Output the (x, y) coordinate of the center of the cell containing the given text.  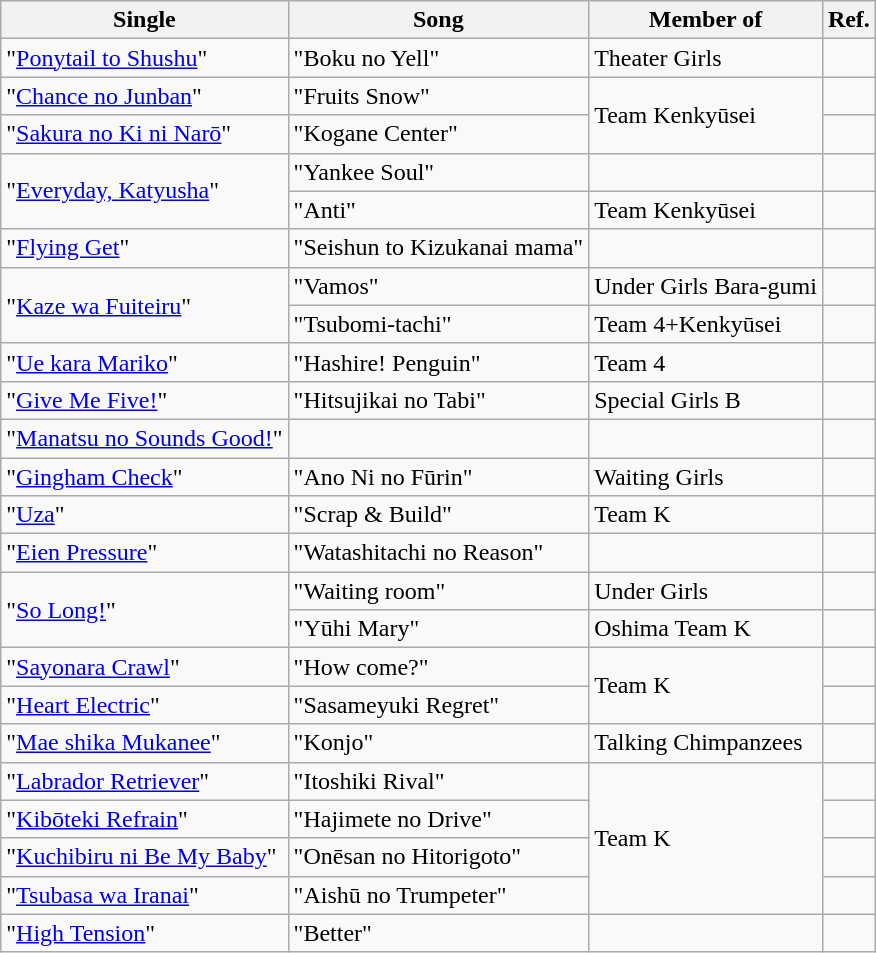
"Hajimete no Drive" (438, 819)
"Onēsan no Hitorigoto" (438, 857)
"Hashire! Penguin" (438, 362)
Member of (706, 20)
"Ue kara Mariko" (144, 362)
"How come?" (438, 667)
"Flying Get" (144, 248)
"Ponytail to Shushu" (144, 58)
"Kaze wa Fuiteiru" (144, 305)
Single (144, 20)
"Konjo" (438, 743)
Waiting Girls (706, 477)
"So Long!" (144, 610)
"Anti" (438, 210)
"Sasameyuki Regret" (438, 705)
"Everyday, Katyusha" (144, 191)
"Yankee Soul" (438, 172)
"Kuchibiru ni Be My Baby" (144, 857)
"Sayonara Crawl" (144, 667)
"Kibōteki Refrain" (144, 819)
"Eien Pressure" (144, 553)
Theater Girls (706, 58)
"Heart Electric" (144, 705)
"Tsubasa wa Iranai" (144, 895)
"Kogane Center" (438, 134)
Team 4+Kenkyūsei (706, 324)
"Vamos" (438, 286)
"Fruits Snow" (438, 96)
"Watashitachi no Reason" (438, 553)
"Aishū no Trumpeter" (438, 895)
"Better" (438, 933)
"Manatsu no Sounds Good!" (144, 438)
"Ano Ni no Fūrin" (438, 477)
Team 4 (706, 362)
"Hitsujikai no Tabi" (438, 400)
"Mae shika Mukanee" (144, 743)
Special Girls B (706, 400)
Talking Chimpanzees (706, 743)
Under Girls Bara-gumi (706, 286)
Song (438, 20)
Oshima Team K (706, 629)
"Chance no Junban" (144, 96)
"Labrador Retriever" (144, 781)
"Tsubomi-tachi" (438, 324)
"Waiting room" (438, 591)
"Uza" (144, 515)
"High Tension" (144, 933)
"Seishun to Kizukanai mama" (438, 248)
"Yūhi Mary" (438, 629)
"Gingham Check" (144, 477)
"Itoshiki Rival" (438, 781)
Ref. (848, 20)
"Scrap & Build" (438, 515)
"Boku no Yell" (438, 58)
Under Girls (706, 591)
"Sakura no Ki ni Narō" (144, 134)
"Give Me Five!" (144, 400)
